From the cell containing the given text, extract its center point as (x, y) coordinate. 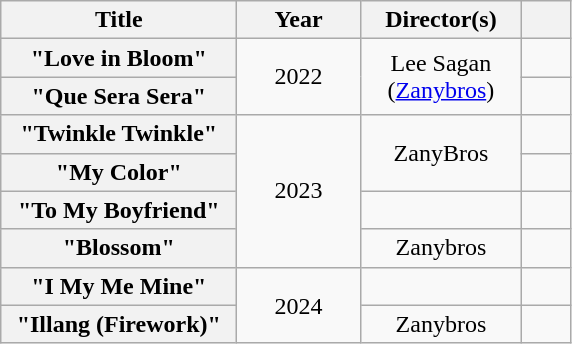
"To My Boyfriend" (119, 210)
"Twinkle Twinkle" (119, 134)
2023 (299, 191)
"I My Me Mine" (119, 286)
Director(s) (440, 20)
2024 (299, 305)
"Love in Bloom" (119, 58)
2022 (299, 77)
Title (119, 20)
"Illang (Firework)" (119, 324)
ZanyBros (440, 153)
"My Color" (119, 172)
Year (299, 20)
"Que Sera Sera" (119, 96)
Lee Sagan (Zanybros) (440, 77)
"Blossom" (119, 248)
